Locate the cell with the specified text and output its (X, Y) center coordinate. 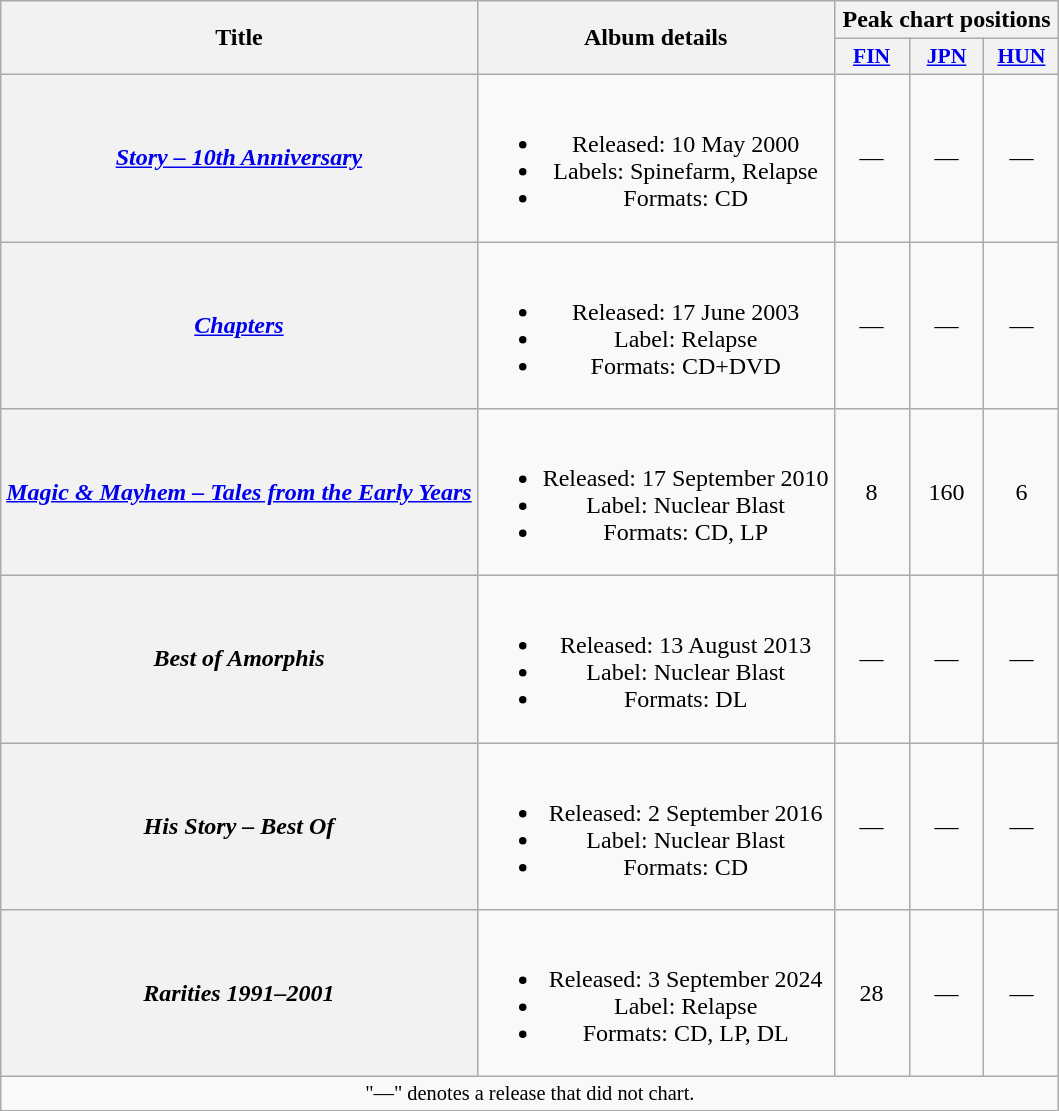
JPN (946, 57)
Released: 17 September 2010Label: Nuclear BlastFormats: CD, LP (656, 492)
Released: 3 September 2024Label: RelapseFormats: CD, LP, DL (656, 994)
"—" denotes a release that did not chart. (530, 1094)
FIN (872, 57)
Title (239, 38)
Story – 10th Anniversary (239, 158)
Released: 2 September 2016Label: Nuclear BlastFormats: CD (656, 826)
Magic & Mayhem – Tales from the Early Years (239, 492)
Peak chart positions (946, 20)
Released: 10 May 2000Labels: Spinefarm, RelapseFormats: CD (656, 158)
28 (872, 994)
160 (946, 492)
His Story – Best Of (239, 826)
Chapters (239, 326)
Best of Amorphis (239, 660)
HUN (1022, 57)
8 (872, 492)
Album details (656, 38)
Rarities 1991–2001 (239, 994)
6 (1022, 492)
Released: 17 June 2003Label: RelapseFormats: CD+DVD (656, 326)
Released: 13 August 2013Label: Nuclear BlastFormats: DL (656, 660)
